Search for the cell housing the specified text and yield its (X, Y) center coordinate. 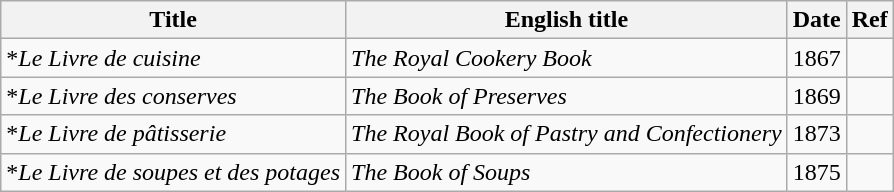
*Le Livre de soupes et des potages (174, 172)
The Book of Soups (567, 172)
Ref (870, 20)
*Le Livre de cuisine (174, 58)
The Book of Preserves (567, 96)
Title (174, 20)
*Le Livre des conserves (174, 96)
English title (567, 20)
1867 (816, 58)
1875 (816, 172)
The Royal Cookery Book (567, 58)
*Le Livre de pâtisserie (174, 134)
1869 (816, 96)
1873 (816, 134)
The Royal Book of Pastry and Confectionery (567, 134)
Date (816, 20)
